For the text-containing cell, return its midpoint in [X, Y] coordinate format. 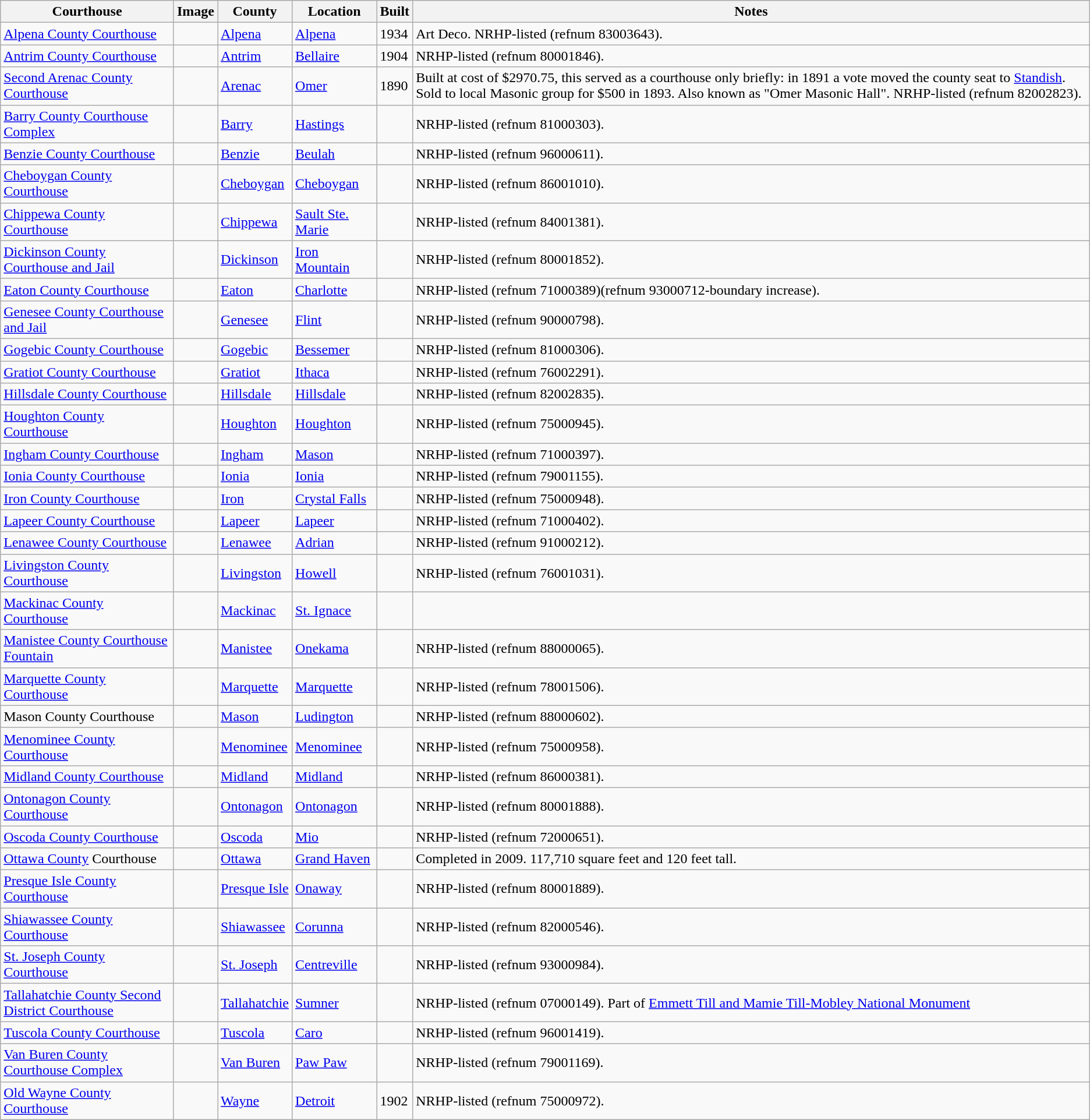
Oscoda County Courthouse [87, 837]
Howell [334, 573]
NRHP-listed (refnum 81000303). [751, 123]
Manistee [255, 649]
NRHP-listed (refnum 81000306). [751, 349]
Antrim [255, 56]
Paw Paw [334, 1062]
Van Buren [255, 1062]
Mason County Courthouse [87, 716]
Van Buren County Courthouse Complex [87, 1062]
NRHP-listed (refnum 75000945). [751, 424]
Iron County Courthouse [87, 499]
NRHP-listed (refnum 71000389)(refnum 93000712-boundary increase). [751, 289]
Art Deco. NRHP-listed (refnum 83003643). [751, 34]
Crystal Falls [334, 499]
Marquette County Courthouse [87, 686]
Benzie [255, 154]
Chippewa County Courthouse [87, 221]
Mio [334, 837]
Onaway [334, 889]
Gratiot County Courthouse [87, 372]
NRHP-listed (refnum 78001506). [751, 686]
NRHP-listed (refnum 88000602). [751, 716]
Eaton County Courthouse [87, 289]
Notes [751, 12]
Grand Haven [334, 859]
Livingston County Courthouse [87, 573]
St. Joseph [255, 964]
Barry County Courthouse Complex [87, 123]
NRHP-listed (refnum 72000651). [751, 837]
Oscoda [255, 837]
NRHP-listed (refnum 84001381). [751, 221]
Bessemer [334, 349]
Ionia County Courthouse [87, 476]
NRHP-listed (refnum 80001846). [751, 56]
NRHP-listed (refnum 76001031). [751, 573]
NRHP-listed (refnum 91000212). [751, 543]
Old Wayne County Courthouse [87, 1101]
NRHP-listed (refnum 90000798). [751, 319]
Ottawa County Courthouse [87, 859]
Tuscola [255, 1033]
Sault Ste. Marie [334, 221]
Arenac [255, 86]
Eaton [255, 289]
Mackinac County Courthouse [87, 610]
Gogebic [255, 349]
Presque Isle [255, 889]
Tallahatchie County Second District Courthouse [87, 1003]
Alpena County Courthouse [87, 34]
Mackinac [255, 610]
Iron [255, 499]
Hastings [334, 123]
NRHP-listed (refnum 75000958). [751, 747]
Livingston [255, 573]
NRHP-listed (refnum 86000381). [751, 776]
Ingham [255, 454]
Bellaire [334, 56]
NRHP-listed (refnum 96001419). [751, 1033]
Manistee County Courthouse Fountain [87, 649]
NRHP-listed (refnum 86001010). [751, 184]
Omer [334, 86]
NRHP-listed (refnum 07000149). Part of Emmett Till and Mamie Till-Mobley National Monument [751, 1003]
Cheboygan County Courthouse [87, 184]
Genesee County Courthouse and Jail [87, 319]
NRHP-listed (refnum 82002835). [751, 394]
Completed in 2009. 117,710 square feet and 120 feet tall. [751, 859]
Second Arenac County Courthouse [87, 86]
Midland County Courthouse [87, 776]
Charlotte [334, 289]
Ingham County Courthouse [87, 454]
Tallahatchie [255, 1003]
NRHP-listed (refnum 76002291). [751, 372]
Barry [255, 123]
Lapeer County Courthouse [87, 521]
Sumner [334, 1003]
Flint [334, 319]
Antrim County Courthouse [87, 56]
Houghton County Courthouse [87, 424]
NRHP-listed (refnum 75000948). [751, 499]
Centreville [334, 964]
Shiawassee [255, 927]
Gratiot [255, 372]
Shiawassee County Courthouse [87, 927]
St. Joseph County Courthouse [87, 964]
Lenawee County Courthouse [87, 543]
Ludington [334, 716]
Wayne [255, 1101]
NRHP-listed (refnum 75000972). [751, 1101]
Dickinson County Courthouse and Jail [87, 260]
Menominee County Courthouse [87, 747]
1934 [395, 34]
Image [196, 12]
Ontonagon County Courthouse [87, 806]
1902 [395, 1101]
St. Ignace [334, 610]
Location [334, 12]
Tuscola County Courthouse [87, 1033]
Chippewa [255, 221]
NRHP-listed (refnum 88000065). [751, 649]
Gogebic County Courthouse [87, 349]
1890 [395, 86]
NRHP-listed (refnum 93000984). [751, 964]
Benzie County Courthouse [87, 154]
Detroit [334, 1101]
Onekama [334, 649]
NRHP-listed (refnum 71000402). [751, 521]
NRHP-listed (refnum 80001889). [751, 889]
NRHP-listed (refnum 80001852). [751, 260]
Built [395, 12]
Ithaca [334, 372]
Dickinson [255, 260]
Courthouse [87, 12]
Lenawee [255, 543]
Hillsdale County Courthouse [87, 394]
Beulah [334, 154]
NRHP-listed (refnum 96000611). [751, 154]
Ottawa [255, 859]
NRHP-listed (refnum 71000397). [751, 454]
Genesee [255, 319]
Adrian [334, 543]
NRHP-listed (refnum 80001888). [751, 806]
Caro [334, 1033]
NRHP-listed (refnum 82000546). [751, 927]
Presque Isle County Courthouse [87, 889]
NRHP-listed (refnum 79001155). [751, 476]
County [255, 12]
Corunna [334, 927]
NRHP-listed (refnum 79001169). [751, 1062]
1904 [395, 56]
Iron Mountain [334, 260]
